Output the [x, y] coordinate of the center of the cell containing the given text.  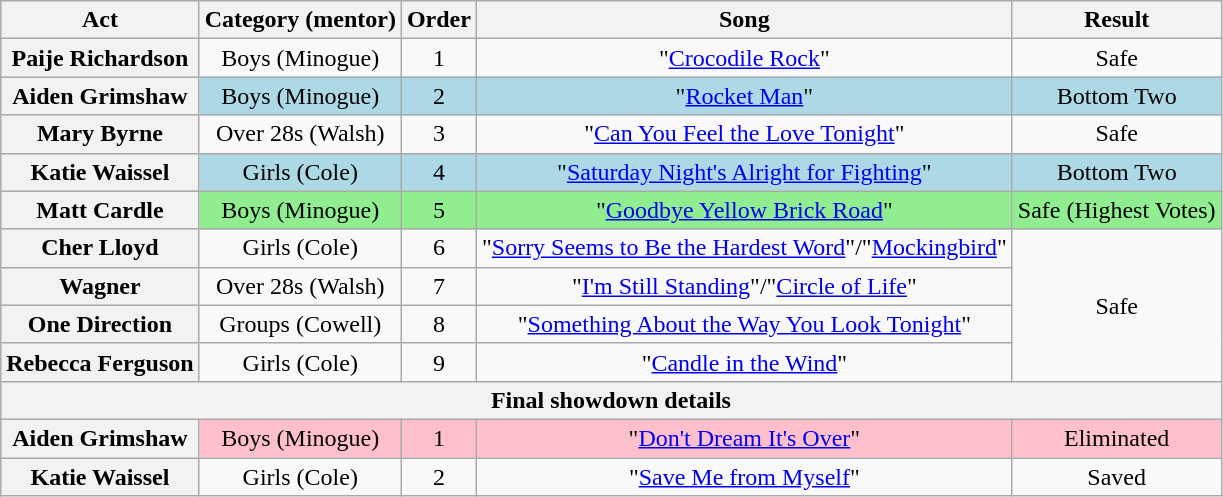
9 [438, 362]
7 [438, 286]
Act [100, 20]
Wagner [100, 286]
Final showdown details [611, 400]
Saved [1116, 477]
One Direction [100, 324]
4 [438, 172]
Cher Lloyd [100, 248]
"Crocodile Rock" [744, 58]
Order [438, 20]
Mary Byrne [100, 134]
Category (mentor) [300, 20]
8 [438, 324]
Eliminated [1116, 438]
"Can You Feel the Love Tonight" [744, 134]
Paije Richardson [100, 58]
"Candle in the Wind" [744, 362]
Song [744, 20]
"Saturday Night's Alright for Fighting" [744, 172]
"I'm Still Standing"/"Circle of Life" [744, 286]
6 [438, 248]
Rebecca Ferguson [100, 362]
"Goodbye Yellow Brick Road" [744, 210]
"Sorry Seems to Be the Hardest Word"/"Mockingbird" [744, 248]
"Rocket Man" [744, 96]
Groups (Cowell) [300, 324]
Safe (Highest Votes) [1116, 210]
Matt Cardle [100, 210]
5 [438, 210]
"Something About the Way You Look Tonight" [744, 324]
Result [1116, 20]
"Save Me from Myself" [744, 477]
3 [438, 134]
"Don't Dream It's Over" [744, 438]
